Output the [X, Y] coordinate of the center of the cell containing the given text.  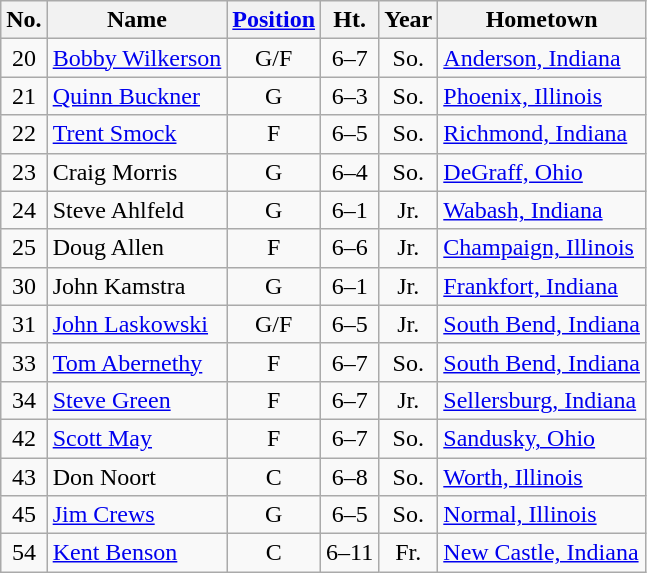
20 [24, 58]
Bobby Wilkerson [137, 58]
33 [24, 362]
6–3 [350, 96]
25 [24, 248]
Richmond, Indiana [542, 134]
6–4 [350, 172]
Normal, Illinois [542, 515]
21 [24, 96]
31 [24, 324]
Jim Crews [137, 515]
Craig Morris [137, 172]
John Kamstra [137, 286]
Worth, Illinois [542, 477]
Name [137, 20]
6–8 [350, 477]
Fr. [408, 553]
Wabash, Indiana [542, 210]
Steve Ahlfeld [137, 210]
Hometown [542, 20]
Anderson, Indiana [542, 58]
42 [24, 438]
Trent Smock [137, 134]
Steve Green [137, 400]
Sandusky, Ohio [542, 438]
43 [24, 477]
23 [24, 172]
Sellersburg, Indiana [542, 400]
Scott May [137, 438]
Don Noort [137, 477]
Position [274, 20]
Frankfort, Indiana [542, 286]
Kent Benson [137, 553]
Year [408, 20]
Ht. [350, 20]
Quinn Buckner [137, 96]
Doug Allen [137, 248]
No. [24, 20]
30 [24, 286]
45 [24, 515]
Champaign, Illinois [542, 248]
6–6 [350, 248]
54 [24, 553]
Phoenix, Illinois [542, 96]
24 [24, 210]
Tom Abernethy [137, 362]
John Laskowski [137, 324]
6–11 [350, 553]
New Castle, Indiana [542, 553]
34 [24, 400]
22 [24, 134]
DeGraff, Ohio [542, 172]
